Determine the (x, y) coordinate at the center of the cell enclosing the given text.  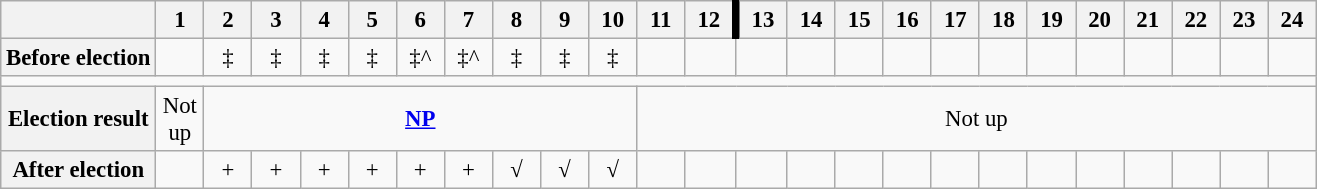
21 (1148, 20)
17 (955, 20)
5 (372, 20)
12 (710, 20)
13 (762, 20)
20 (1100, 20)
After election (78, 170)
19 (1051, 20)
8 (516, 20)
11 (661, 20)
Before election (78, 58)
4 (324, 20)
22 (1196, 20)
3 (276, 20)
9 (565, 20)
15 (859, 20)
23 (1244, 20)
10 (613, 20)
6 (420, 20)
NP (420, 120)
18 (1003, 20)
2 (228, 20)
16 (907, 20)
Election result (78, 120)
7 (468, 20)
1 (180, 20)
14 (811, 20)
24 (1292, 20)
